Capture the cell that displays the provided text and extract its [x, y] central coordinate. 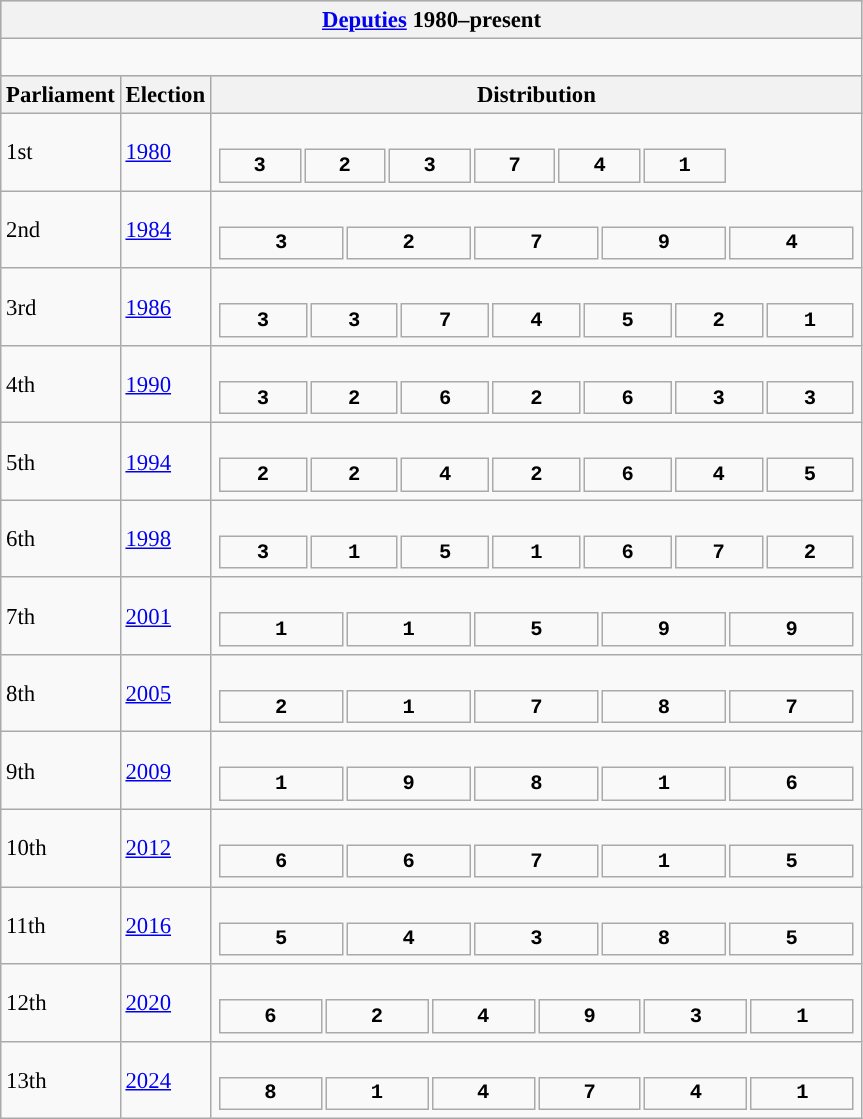
1984 [165, 230]
4th [60, 384]
3 1 5 1 6 7 2 [536, 538]
7th [60, 616]
13th [60, 1080]
12th [60, 1002]
1994 [165, 462]
1 1 5 9 9 [536, 616]
2 2 4 2 6 4 5 [536, 462]
10th [60, 848]
Election [165, 95]
3 2 6 2 6 3 3 [536, 384]
2012 [165, 848]
2005 [165, 694]
5 4 3 8 5 [536, 926]
2024 [165, 1080]
1986 [165, 306]
6th [60, 538]
1998 [165, 538]
3 2 7 9 4 [536, 230]
3 3 7 4 5 2 1 [536, 306]
1980 [165, 152]
8th [60, 694]
Parliament [60, 95]
2020 [165, 1002]
2001 [165, 616]
2nd [60, 230]
Distribution [536, 95]
3rd [60, 306]
11th [60, 926]
1st [60, 152]
3 2 3 7 4 1 [536, 152]
2 1 7 8 7 [536, 694]
2016 [165, 926]
9th [60, 770]
5th [60, 462]
6 2 4 9 3 1 [536, 1002]
2009 [165, 770]
Deputies 1980–present [432, 20]
6 6 7 1 5 [536, 848]
1 9 8 1 6 [536, 770]
1990 [165, 384]
8 1 4 7 4 1 [536, 1080]
